For the text-containing cell, return its midpoint in (X, Y) coordinate format. 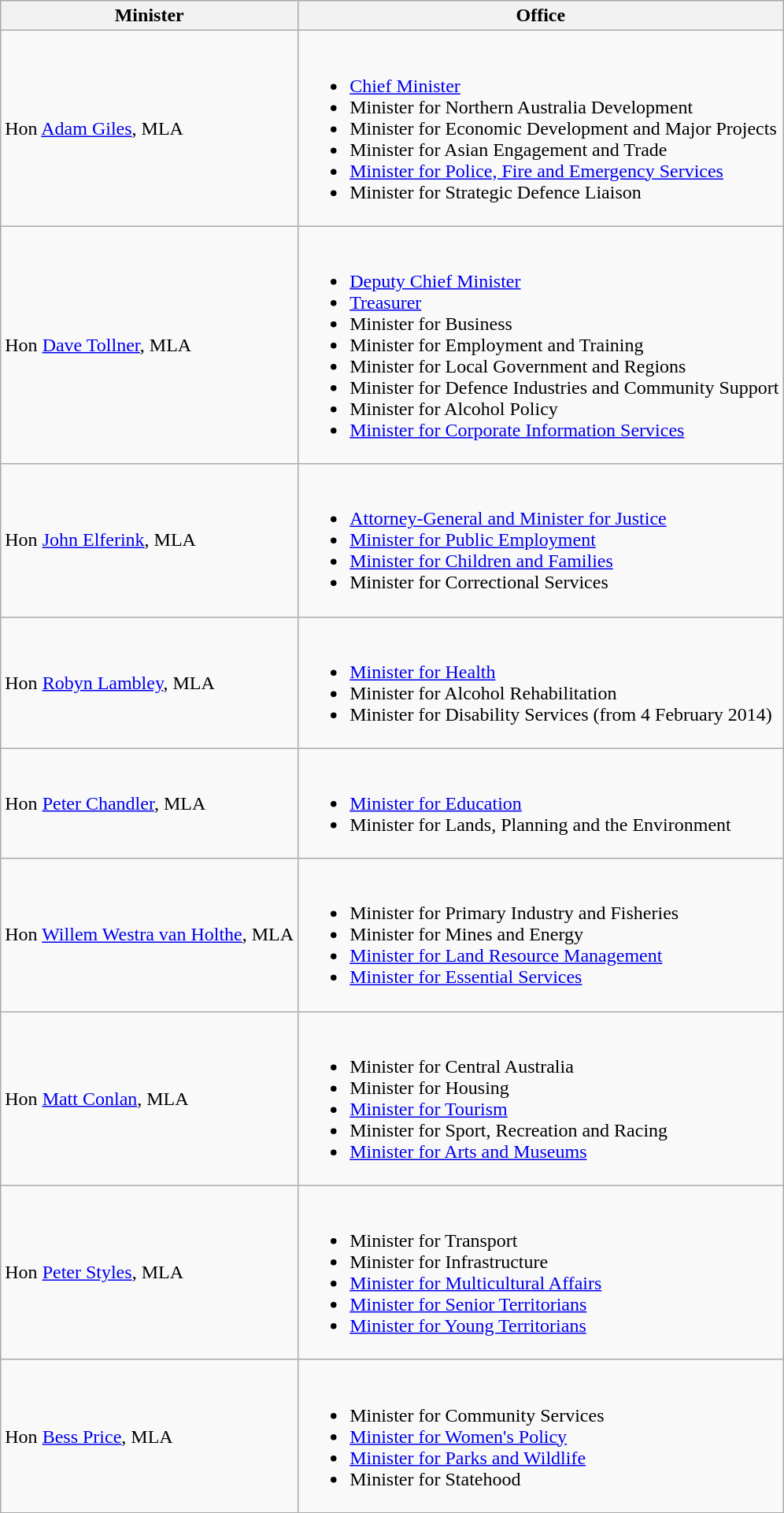
Minister for Community ServicesMinister for Women's PolicyMinister for Parks and WildlifeMinister for Statehood (541, 1436)
Hon John Elferink, MLA (150, 540)
Minister for Primary Industry and FisheriesMinister for Mines and EnergyMinister for Land Resource ManagementMinister for Essential Services (541, 935)
Minister for Central AustraliaMinister for HousingMinister for TourismMinister for Sport, Recreation and RacingMinister for Arts and Museums (541, 1098)
Hon Adam Giles, MLA (150, 128)
Hon Bess Price, MLA (150, 1436)
Attorney-General and Minister for JusticeMinister for Public EmploymentMinister for Children and FamiliesMinister for Correctional Services (541, 540)
Hon Dave Tollner, MLA (150, 345)
Minister for HealthMinister for Alcohol RehabilitationMinister for Disability Services (from 4 February 2014) (541, 682)
Minister for TransportMinister for InfrastructureMinister for Multicultural AffairsMinister for Senior TerritoriansMinister for Young Territorians (541, 1273)
Hon Peter Styles, MLA (150, 1273)
Minister for EducationMinister for Lands, Planning and the Environment (541, 803)
Hon Willem Westra van Holthe, MLA (150, 935)
Hon Matt Conlan, MLA (150, 1098)
Minister (150, 16)
Hon Robyn Lambley, MLA (150, 682)
Hon Peter Chandler, MLA (150, 803)
Office (541, 16)
